Pinpoint the cell where the given text exists, returning its (x, y) midpoint coordinate. 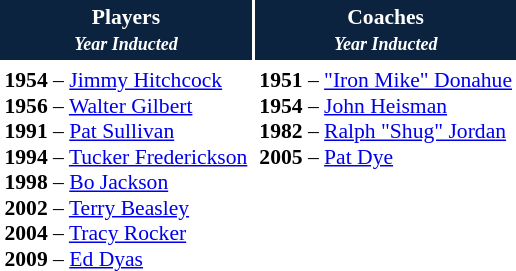
PlayersYear Inducted (126, 30)
